Search for the cell housing the specified text and yield its (X, Y) center coordinate. 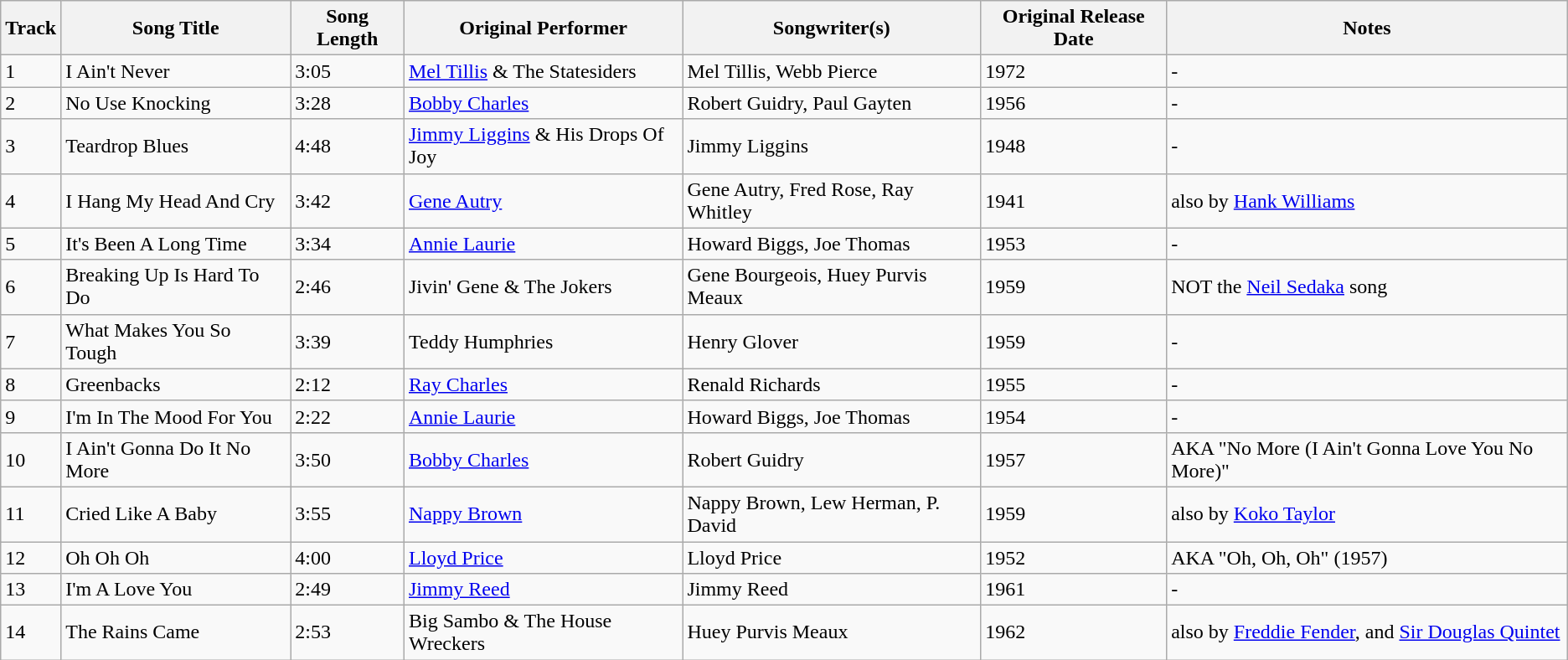
3:05 (348, 71)
Song Title (176, 28)
No Use Knocking (176, 103)
9 (31, 416)
Ray Charles (543, 384)
2:49 (348, 590)
5 (31, 244)
Original Release Date (1074, 28)
Jivin' Gene & The Jokers (543, 286)
6 (31, 286)
1954 (1074, 416)
1 (31, 71)
Nappy Brown, Lew Herman, P. David (832, 514)
1955 (1074, 384)
1961 (1074, 590)
14 (31, 633)
3:42 (348, 201)
The Rains Came (176, 633)
1941 (1074, 201)
Henry Glover (832, 342)
10 (31, 459)
12 (31, 557)
NOT the Neil Sedaka song (1367, 286)
1948 (1074, 146)
Songwriter(s) (832, 28)
2:22 (348, 416)
Track (31, 28)
I Hang My Head And Cry (176, 201)
8 (31, 384)
Mel Tillis, Webb Pierce (832, 71)
I'm A Love You (176, 590)
Robert Guidry, Paul Gayten (832, 103)
4:48 (348, 146)
1956 (1074, 103)
Cried Like A Baby (176, 514)
7 (31, 342)
Original Performer (543, 28)
3:34 (348, 244)
Breaking Up Is Hard To Do (176, 286)
4:00 (348, 557)
11 (31, 514)
Teardrop Blues (176, 146)
What Makes You So Tough (176, 342)
also by Hank Williams (1367, 201)
Gene Bourgeois, Huey Purvis Meaux (832, 286)
I Ain't Never (176, 71)
AKA "Oh, Oh, Oh" (1957) (1367, 557)
Jimmy Liggins (832, 146)
Jimmy Liggins & His Drops Of Joy (543, 146)
1953 (1074, 244)
Greenbacks (176, 384)
2:46 (348, 286)
3 (31, 146)
2:53 (348, 633)
Gene Autry, Fred Rose, Ray Whitley (832, 201)
Gene Autry (543, 201)
Mel Tillis & The Statesiders (543, 71)
3:39 (348, 342)
AKA "No More (I Ain't Gonna Love You No More)" (1367, 459)
1952 (1074, 557)
It's Been A Long Time (176, 244)
1962 (1074, 633)
3:55 (348, 514)
Robert Guidry (832, 459)
2 (31, 103)
1957 (1074, 459)
Notes (1367, 28)
also by Koko Taylor (1367, 514)
3:50 (348, 459)
also by Freddie Fender, and Sir Douglas Quintet (1367, 633)
Nappy Brown (543, 514)
Song Length (348, 28)
Teddy Humphries (543, 342)
I'm In The Mood For You (176, 416)
I Ain't Gonna Do It No More (176, 459)
Big Sambo & The House Wreckers (543, 633)
Huey Purvis Meaux (832, 633)
4 (31, 201)
1972 (1074, 71)
Oh Oh Oh (176, 557)
Renald Richards (832, 384)
2:12 (348, 384)
13 (31, 590)
3:28 (348, 103)
